Provide the [X, Y] coordinate of the cell's center where the given text is located.  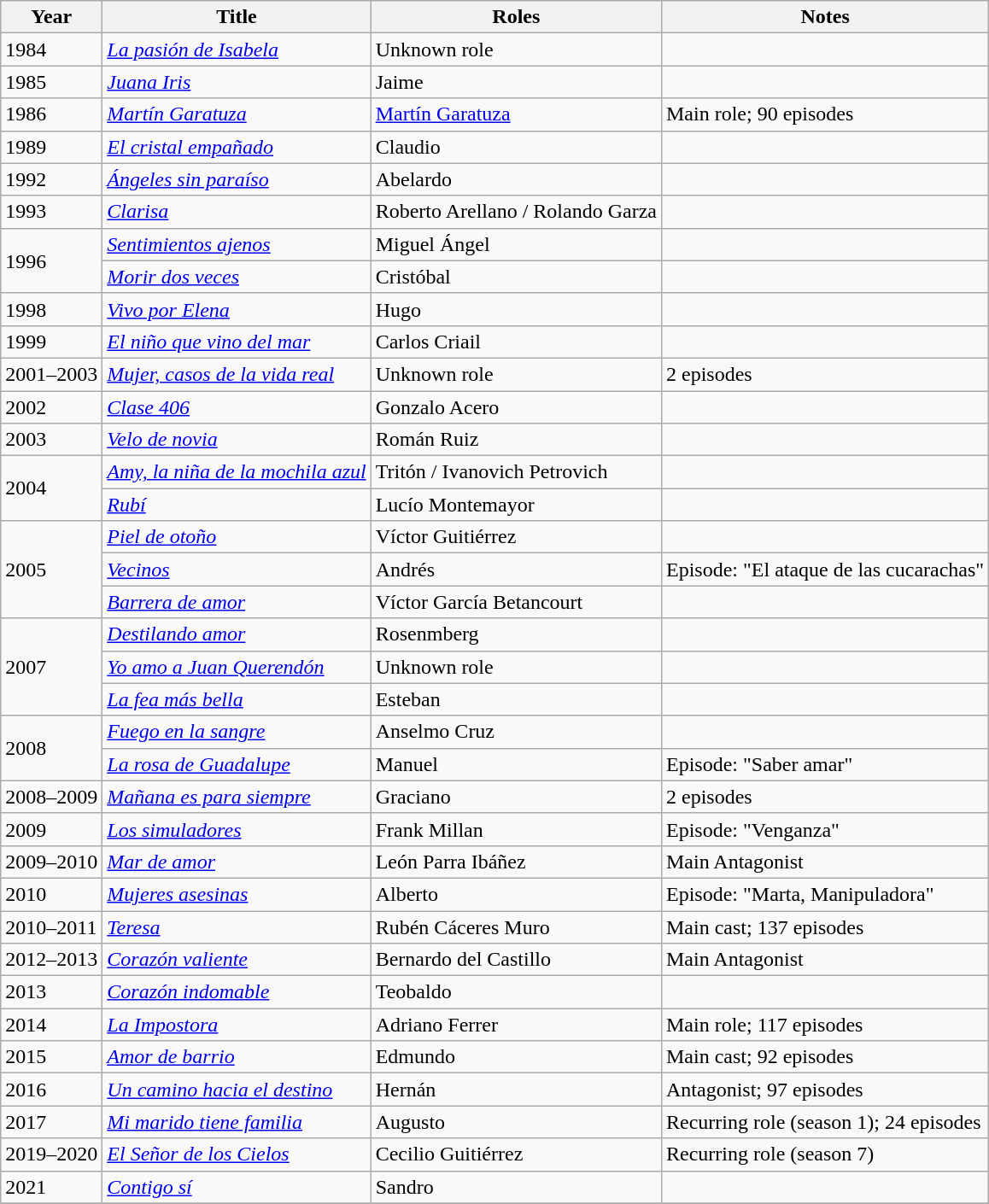
2019–2020 [51, 1154]
Bernardo del Castillo [516, 960]
Un camino hacia el destino [237, 1090]
Recurring role (season 1); 24 episodes [825, 1122]
2012–2013 [51, 960]
El Señor de los Cielos [237, 1154]
Mujeres asesinas [237, 894]
Year [51, 17]
Sentimientos ajenos [237, 244]
Velo de novia [237, 440]
Alberto [516, 894]
Notes [825, 17]
Andrés [516, 570]
1996 [51, 260]
Mañana es para siempre [237, 797]
Hugo [516, 309]
Fuego en la sangre [237, 732]
Anselmo Cruz [516, 732]
1989 [51, 147]
Miguel Ángel [516, 244]
Episode: "Marta, Manipuladora" [825, 894]
Destilando amor [237, 634]
2008–2009 [51, 797]
Barrera de amor [237, 602]
Rubén Cáceres Muro [516, 926]
1993 [51, 212]
Sandro [516, 1187]
Episode: "El ataque de las cucarachas" [825, 570]
La rosa de Guadalupe [237, 764]
1985 [51, 82]
Teobaldo [516, 992]
1992 [51, 179]
Roberto Arellano / Rolando Garza [516, 212]
2010 [51, 894]
Mujer, casos de la vida real [237, 374]
Clase 406 [237, 407]
Hernán [516, 1090]
2010–2011 [51, 926]
Main cast; 137 episodes [825, 926]
El niño que vino del mar [237, 342]
Carlos Criail [516, 342]
La pasión de Isabela [237, 50]
La Impostora [237, 1025]
Rubí [237, 505]
2009 [51, 829]
Cristóbal [516, 277]
2005 [51, 570]
Claudio [516, 147]
Morir dos veces [237, 277]
Corazón valiente [237, 960]
2001–2003 [51, 374]
La fea más bella [237, 699]
Ángeles sin paraíso [237, 179]
Adriano Ferrer [516, 1025]
1984 [51, 50]
Main role; 90 episodes [825, 114]
Edmundo [516, 1057]
2003 [51, 440]
Esteban [516, 699]
Corazón indomable [237, 992]
Mar de amor [237, 862]
Amy, la niña de la mochila azul [237, 472]
Víctor García Betancourt [516, 602]
Jaime [516, 82]
Víctor Guitiérrez [516, 537]
2021 [51, 1187]
Main role; 117 episodes [825, 1025]
Juana Iris [237, 82]
Recurring role (season 7) [825, 1154]
Contigo sí [237, 1187]
2013 [51, 992]
Amor de barrio [237, 1057]
2008 [51, 748]
Frank Millan [516, 829]
2009–2010 [51, 862]
2002 [51, 407]
León Parra Ibáñez [516, 862]
El cristal empañado [237, 147]
Teresa [237, 926]
Vivo por Elena [237, 309]
Román Ruiz [516, 440]
1998 [51, 309]
Cecilio Guitiérrez [516, 1154]
2016 [51, 1090]
2014 [51, 1025]
Augusto [516, 1122]
Vecinos [237, 570]
Roles [516, 17]
2017 [51, 1122]
Gonzalo Acero [516, 407]
Manuel [516, 764]
2007 [51, 667]
Los simuladores [237, 829]
Main cast; 92 episodes [825, 1057]
Antagonist; 97 episodes [825, 1090]
Clarisa [237, 212]
2015 [51, 1057]
Piel de otoño [237, 537]
Lucío Montemayor [516, 505]
1999 [51, 342]
Abelardo [516, 179]
Mi marido tiene familia [237, 1122]
Tritón / Ivanovich Petrovich [516, 472]
Yo amo a Juan Querendón [237, 667]
Title [237, 17]
Episode: "Venganza" [825, 829]
1986 [51, 114]
Graciano [516, 797]
Episode: "Saber amar" [825, 764]
Rosenmberg [516, 634]
2004 [51, 488]
